From the cell containing the given text, extract its center point as (x, y) coordinate. 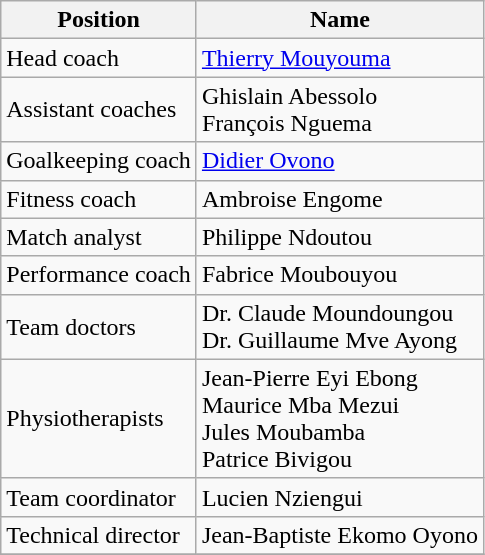
Position (99, 20)
Technical director (99, 535)
Assistant coaches (99, 110)
Team coordinator (99, 497)
Performance coach (99, 275)
Match analyst (99, 237)
Dr. Claude Moundoungou Dr. Guillaume Mve Ayong (340, 326)
Lucien Nziengui (340, 497)
Ambroise Engome (340, 199)
Thierry Mouyouma (340, 58)
Name (340, 20)
Physiotherapists (99, 418)
Fitness coach (99, 199)
Fabrice Moubouyou (340, 275)
Didier Ovono (340, 161)
Philippe Ndoutou (340, 237)
Goalkeeping coach (99, 161)
Team doctors (99, 326)
Jean-Baptiste Ekomo Oyono (340, 535)
Ghislain Abessolo François Nguema (340, 110)
Jean-Pierre Eyi Ebong Maurice Mba Mezui Jules Moubamba Patrice Bivigou (340, 418)
Head coach (99, 58)
